Scan for the cell matching the given text and deliver its (X, Y) coordinate at center. 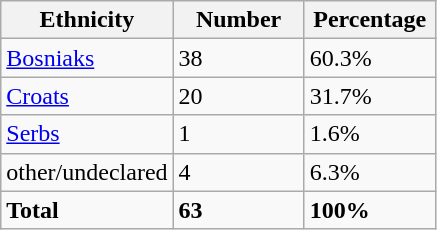
4 (238, 172)
60.3% (370, 58)
Ethnicity (87, 20)
100% (370, 210)
Bosniaks (87, 58)
20 (238, 96)
Number (238, 20)
Croats (87, 96)
Total (87, 210)
1.6% (370, 134)
1 (238, 134)
6.3% (370, 172)
31.7% (370, 96)
other/undeclared (87, 172)
Percentage (370, 20)
63 (238, 210)
38 (238, 58)
Serbs (87, 134)
